From the cell containing the given text, extract its center point as (x, y) coordinate. 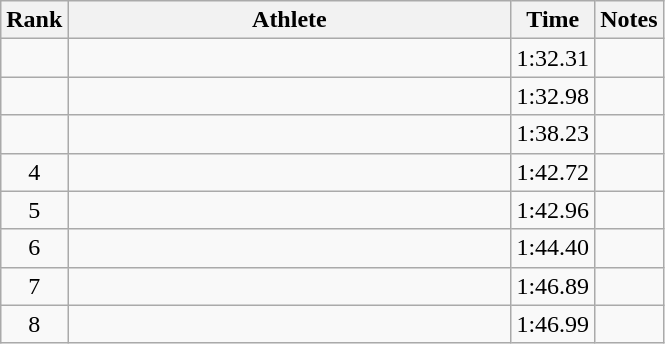
6 (34, 248)
1:38.23 (553, 134)
4 (34, 172)
Rank (34, 20)
1:32.31 (553, 58)
Athlete (290, 20)
1:32.98 (553, 96)
Time (553, 20)
8 (34, 324)
7 (34, 286)
1:42.72 (553, 172)
1:46.99 (553, 324)
1:46.89 (553, 286)
1:44.40 (553, 248)
1:42.96 (553, 210)
5 (34, 210)
Notes (629, 20)
